Output the (x, y) coordinate of the center of the cell containing the given text.  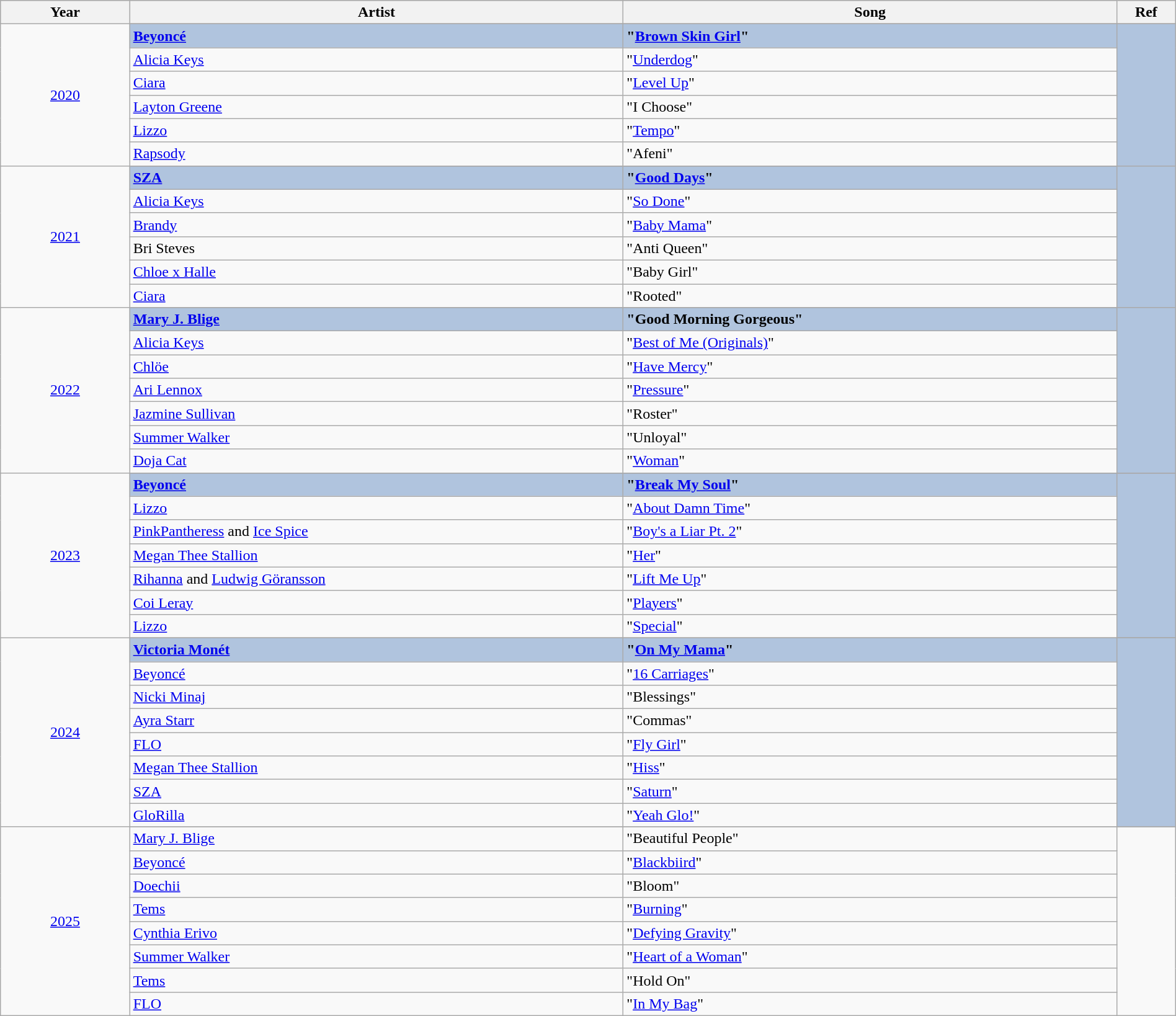
"Level Up" (870, 83)
"I Choose" (870, 107)
"Special" (870, 626)
"Underdog" (870, 60)
Year (65, 12)
Doechii (376, 886)
Bri Steves (376, 248)
Doja Cat (376, 461)
"Afeni" (870, 154)
"Tempo" (870, 130)
Rihanna and Ludwig Göransson (376, 579)
Ari Lennox (376, 390)
2024 (65, 732)
"In My Bag" (870, 1004)
Artist (376, 12)
"Bloom" (870, 886)
"Anti Queen" (870, 248)
Cynthia Erivo (376, 933)
"Rooted" (870, 296)
Song (870, 12)
"On My Mama" (870, 649)
"Commas" (870, 721)
2025 (65, 921)
"Burning" (870, 909)
"Woman" (870, 461)
Ref (1146, 12)
"Baby Mama" (870, 225)
2021 (65, 236)
Jazmine Sullivan (376, 414)
Layton Greene (376, 107)
2020 (65, 95)
Chloe x Halle (376, 272)
"Brown Skin Girl" (870, 36)
Nicki Minaj (376, 697)
"Baby Girl" (870, 272)
PinkPantheress and Ice Spice (376, 532)
"Players" (870, 602)
"Good Morning Gorgeous" (870, 319)
"Pressure" (870, 390)
"Saturn" (870, 791)
Brandy (376, 225)
"Blackbiird" (870, 862)
"Blessings" (870, 697)
"Beautiful People" (870, 839)
Victoria Monét (376, 649)
"Best of Me (Originals)" (870, 343)
Coi Leray (376, 602)
"Heart of a Woman" (870, 956)
"Yeah Glo!" (870, 815)
2022 (65, 390)
"Roster" (870, 414)
"Unloyal" (870, 437)
"Lift Me Up" (870, 579)
"So Done" (870, 201)
"Break My Soul" (870, 484)
Chlöe (376, 367)
"Hiss" (870, 768)
"Hold On" (870, 980)
2023 (65, 555)
"Her" (870, 555)
GloRilla (376, 815)
Ayra Starr (376, 721)
"Have Mercy" (870, 367)
"16 Carriages" (870, 673)
"Boy's a Liar Pt. 2" (870, 532)
"About Damn Time" (870, 508)
"Good Days" (870, 177)
Rapsody (376, 154)
"Defying Gravity" (870, 933)
"Fly Girl" (870, 744)
